Determine the (x, y) coordinate at the center of the cell enclosing the given text.  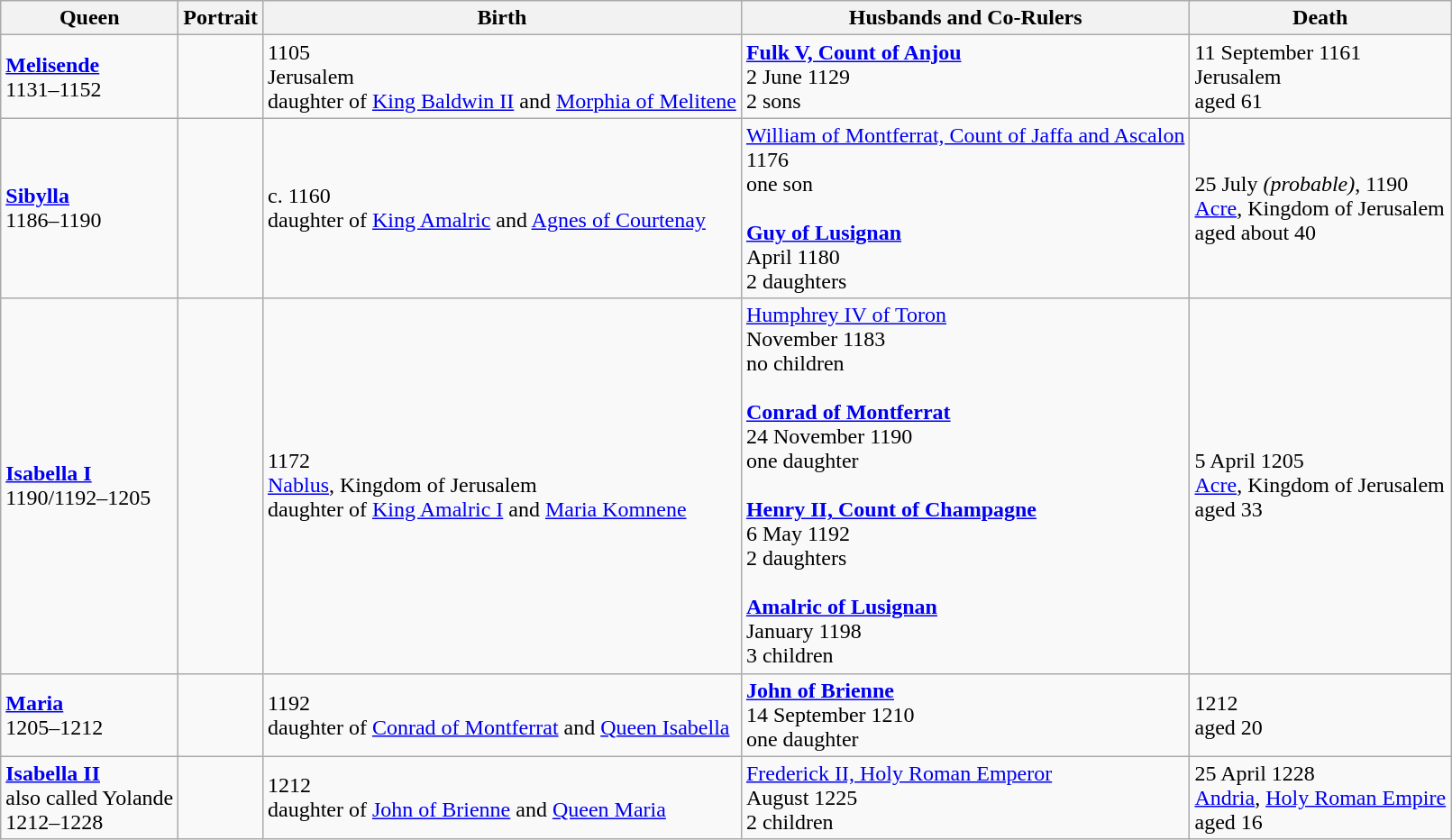
Birth (501, 18)
Death (1320, 18)
25 July (probable), 1190Acre, Kingdom of Jerusalemaged about 40 (1320, 208)
25 April 1228Andria, Holy Roman Empireaged 16 (1320, 798)
1105Jerusalemdaughter of King Baldwin II and Morphia of Melitene (501, 77)
Portrait (221, 18)
c. 1160daughter of King Amalric and Agnes of Courtenay (501, 208)
William of Montferrat, Count of Jaffa and Ascalon1176one sonGuy of LusignanApril 11802 daughters (965, 208)
Fulk V, Count of Anjou2 June 11292 sons (965, 77)
1212aged 20 (1320, 715)
Husbands and Co-Rulers (965, 18)
5 April 1205Acre, Kingdom of Jerusalemaged 33 (1320, 486)
11 September 1161Jerusalemaged 61 (1320, 77)
Maria1205–1212 (90, 715)
Frederick II, Holy Roman EmperorAugust 12252 children (965, 798)
Melisende1131–1152 (90, 77)
John of Brienne14 September 1210one daughter (965, 715)
1172Nablus, Kingdom of Jerusalemdaughter of King Amalric I and Maria Komnene (501, 486)
Isabella I1190/1192–1205 (90, 486)
Isabella IIalso called Yolande1212–1228 (90, 798)
1192daughter of Conrad of Montferrat and Queen Isabella (501, 715)
Queen (90, 18)
1212daughter of John of Brienne and Queen Maria (501, 798)
Sibylla1186–1190 (90, 208)
